Search for the cell housing the specified text and yield its [X, Y] center coordinate. 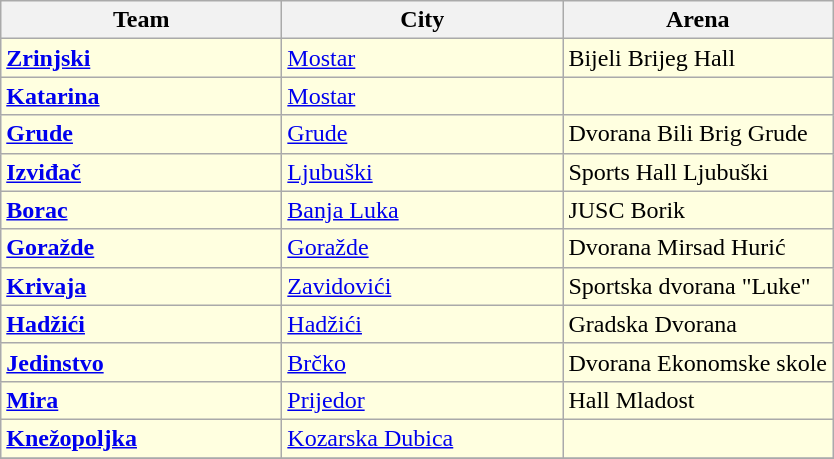
Borac [142, 210]
Dvorana Ekonomske skole [698, 362]
Arena [698, 20]
Zavidovići [422, 286]
Brčko [422, 362]
Hall Mladost [698, 400]
Sports Hall Ljubuški [698, 172]
Katarina [142, 96]
Sportska dvorana "Luke" [698, 286]
Jedinstvo [142, 362]
Gradska Dvorana [698, 324]
Team [142, 20]
City [422, 20]
Mira [142, 400]
Dvorana Mirsad Hurić [698, 248]
Prijedor [422, 400]
Knežopoljka [142, 438]
Zrinjski [142, 58]
JUSC Borik [698, 210]
Kozarska Dubica [422, 438]
Izviđač [142, 172]
Bijeli Brijeg Hall [698, 58]
Krivaja [142, 286]
Banja Luka [422, 210]
Dvorana Bili Brig Grude [698, 134]
Ljubuški [422, 172]
